Locate the cell with the specified text and output its (x, y) center coordinate. 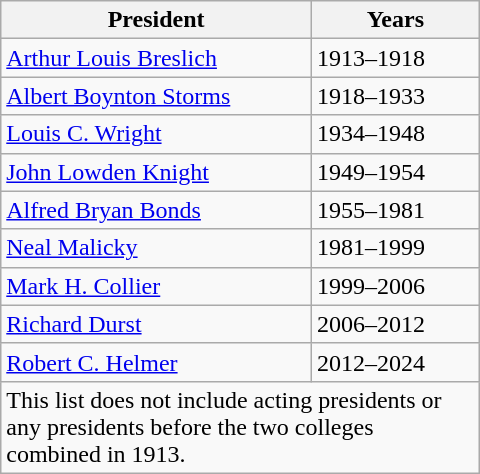
John Lowden Knight (156, 172)
1918–1933 (395, 96)
This list does not include acting presidents or any presidents before the two colleges combined in 1913. (240, 427)
Robert C. Helmer (156, 362)
2006–2012 (395, 324)
2012–2024 (395, 362)
President (156, 20)
1913–1918 (395, 58)
Richard Durst (156, 324)
1981–1999 (395, 248)
1999–2006 (395, 286)
Louis C. Wright (156, 134)
Arthur Louis Breslich (156, 58)
Alfred Bryan Bonds (156, 210)
Albert Boynton Storms (156, 96)
Mark H. Collier (156, 286)
1949–1954 (395, 172)
Neal Malicky (156, 248)
1955–1981 (395, 210)
Years (395, 20)
1934–1948 (395, 134)
